Output the (X, Y) coordinate of the center of the cell containing the given text.  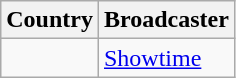
Broadcaster (166, 20)
Showtime (166, 58)
Country (50, 20)
